Find where the given text appears and provide that cell's center as [x, y] coordinate. 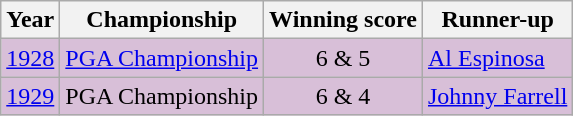
Runner-up [497, 20]
1929 [30, 96]
Year [30, 20]
1928 [30, 58]
Championship [162, 20]
6 & 4 [344, 96]
6 & 5 [344, 58]
Winning score [344, 20]
Johnny Farrell [497, 96]
Al Espinosa [497, 58]
